Locate the cell with the specified text and output its [x, y] center coordinate. 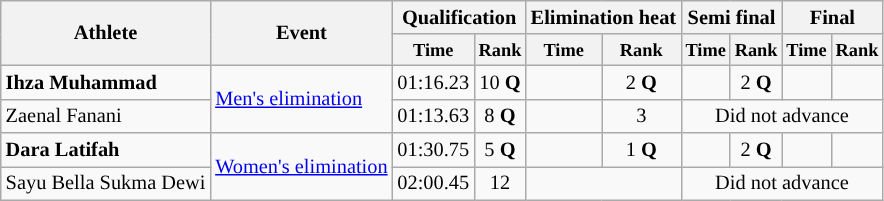
Event [301, 32]
5 Q [500, 150]
01:16.23 [433, 82]
Sayu Bella Sukma Dewi [106, 183]
8 Q [500, 116]
01:13.63 [433, 116]
Athlete [106, 32]
10 Q [500, 82]
Semi final [732, 17]
12 [500, 183]
Dara Latifah [106, 150]
01:30.75 [433, 150]
Zaenal Fanani [106, 116]
1 Q [642, 150]
02:00.45 [433, 183]
Men's elimination [301, 98]
Qualification [458, 17]
Elimination heat [604, 17]
Ihza Muhammad [106, 82]
Final [832, 17]
Women's elimination [301, 166]
3 [642, 116]
